Locate the cell with the specified text and output its [x, y] center coordinate. 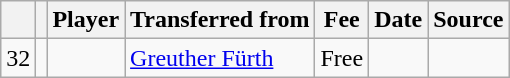
Date [398, 20]
Free [342, 58]
Transferred from [220, 20]
Source [468, 20]
Fee [342, 20]
Player [86, 20]
Greuther Fürth [220, 58]
32 [18, 58]
